Identify which cell holds the provided text, then report its [x, y] central coordinate. 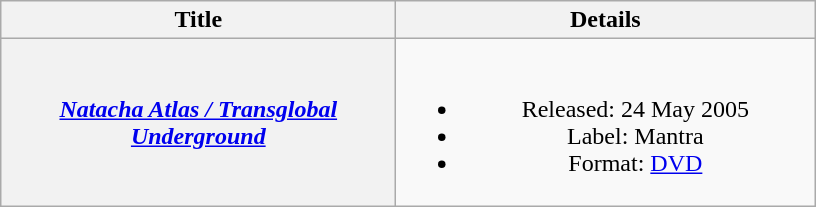
Details [606, 20]
Title [198, 20]
Natacha Atlas / Transglobal Underground [198, 122]
Released: 24 May 2005 Label: Mantra Format: DVD [606, 122]
